Output the (x, y) coordinate of the center of the cell containing the given text.  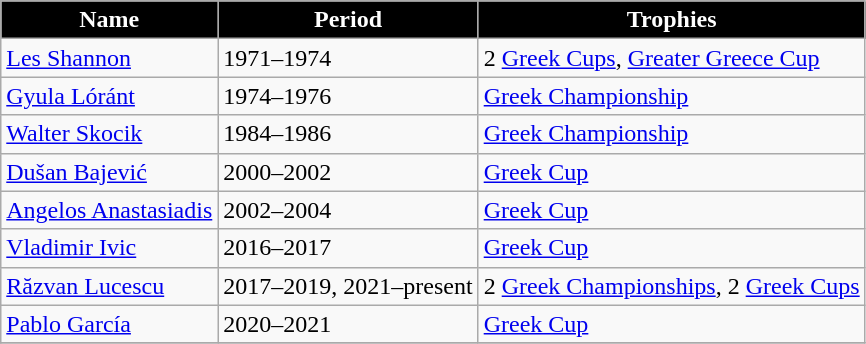
Period (348, 20)
2 Greek Cups, Greater Greece Cup (672, 58)
2016–2017 (348, 248)
Angelos Anastasiadis (110, 210)
Trophies (672, 20)
Pablo García (110, 324)
1974–1976 (348, 96)
Name (110, 20)
Gyula Lóránt (110, 96)
Les Shannon (110, 58)
Walter Skocik (110, 134)
Vladimir Ivic (110, 248)
2 Greek Championships, 2 Greek Cups (672, 286)
1984–1986 (348, 134)
1971–1974 (348, 58)
2020–2021 (348, 324)
Dušan Bajević (110, 172)
Răzvan Lucescu (110, 286)
2002–2004 (348, 210)
2000–2002 (348, 172)
2017–2019, 2021–present (348, 286)
